Pinpoint the cell where the given text exists, returning its (x, y) midpoint coordinate. 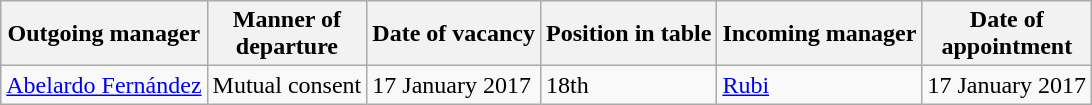
Rubi (820, 85)
Incoming manager (820, 34)
Mutual consent (287, 85)
Date of vacancy (454, 34)
Manner ofdeparture (287, 34)
Abelardo Fernández (104, 85)
Outgoing manager (104, 34)
18th (628, 85)
Date ofappointment (1007, 34)
Position in table (628, 34)
